Return [x, y] of the center of cell containing provided text 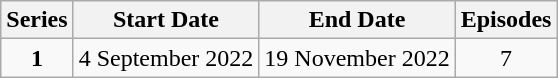
7 [506, 58]
Episodes [506, 20]
Start Date [166, 20]
4 September 2022 [166, 58]
Series [37, 20]
19 November 2022 [357, 58]
End Date [357, 20]
1 [37, 58]
